From the cell containing the given text, extract its center point as (X, Y) coordinate. 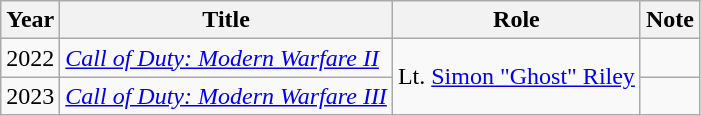
Title (226, 20)
Note (670, 20)
Lt. Simon "Ghost" Riley (516, 77)
2022 (30, 58)
2023 (30, 96)
Year (30, 20)
Role (516, 20)
Call of Duty: Modern Warfare II (226, 58)
Call of Duty: Modern Warfare III (226, 96)
